From the cell containing the given text, extract its center point as [x, y] coordinate. 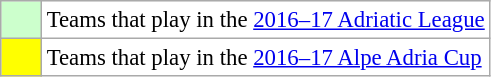
Teams that play in the 2016–17 Alpe Adria Cup [266, 58]
Teams that play in the 2016–17 Adriatic League [266, 20]
